Search for the cell housing the specified text and yield its [X, Y] center coordinate. 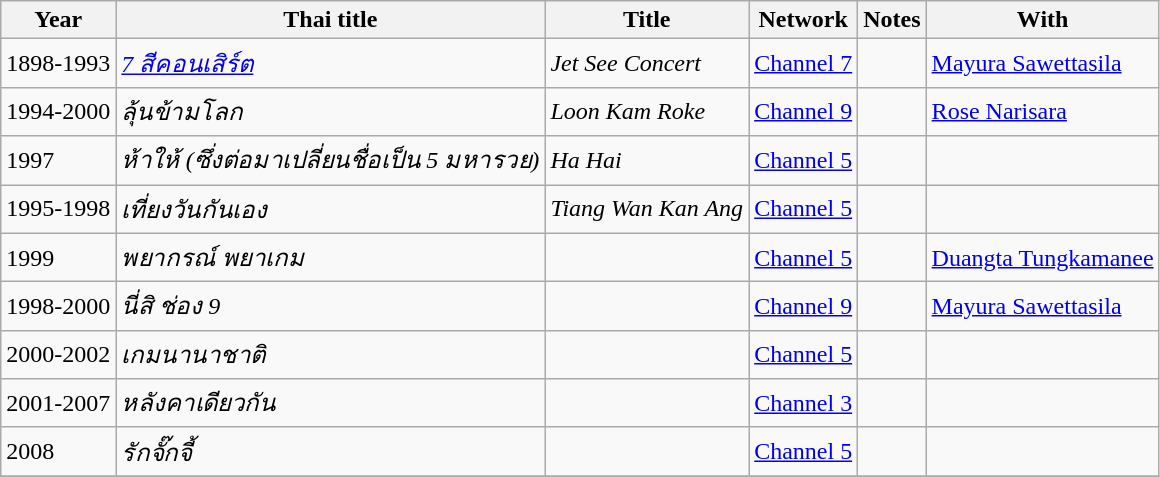
Tiang Wan Kan Ang [647, 208]
Year [58, 20]
Ha Hai [647, 160]
Title [647, 20]
ห้าให้ (ซึ่งต่อมาเปลี่ยนชื่อเป็น 5 มหารวย) [330, 160]
เที่ยงวันกันเอง [330, 208]
1998-2000 [58, 306]
1994-2000 [58, 112]
1999 [58, 258]
หลังคาเดียวกัน [330, 404]
เกมนานาชาติ [330, 354]
Rose Narisara [1042, 112]
1898-1993 [58, 64]
Loon Kam Roke [647, 112]
รักจั๊กจี้ [330, 452]
1995-1998 [58, 208]
Channel 7 [804, 64]
Thai title [330, 20]
7 สีคอนเสิร์ต [330, 64]
With [1042, 20]
1997 [58, 160]
นี่สิ ช่อง 9 [330, 306]
Notes [892, 20]
Network [804, 20]
ลุ้นข้ามโลก [330, 112]
2000-2002 [58, 354]
Jet See Concert [647, 64]
Duangta Tungkamanee [1042, 258]
2001-2007 [58, 404]
2008 [58, 452]
พยากรณ์ พยาเกม [330, 258]
Channel 3 [804, 404]
